Scan for the cell matching the given text and deliver its (X, Y) coordinate at center. 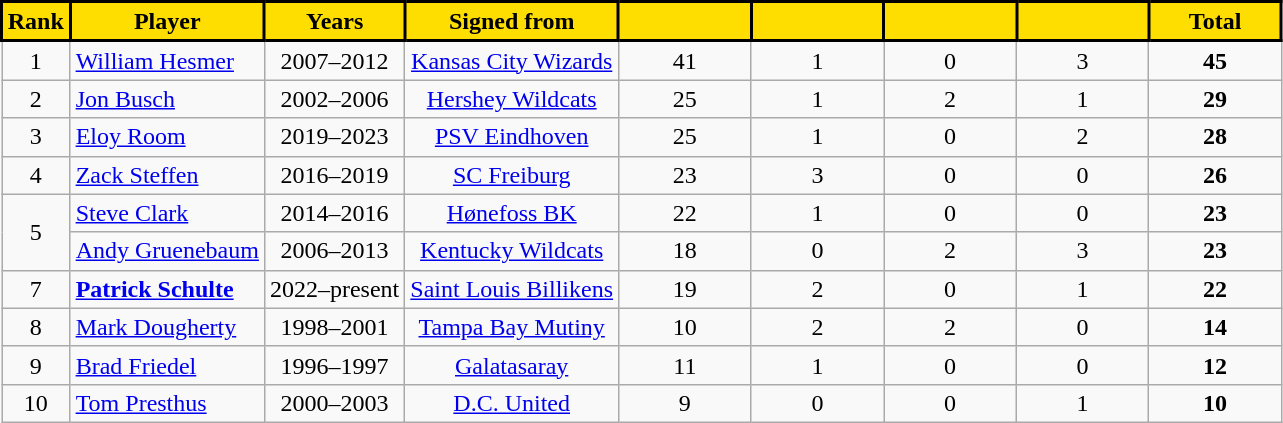
2016–2019 (334, 175)
2019–2023 (334, 137)
Kansas City Wizards (512, 60)
19 (686, 289)
4 (36, 175)
Jon Busch (167, 99)
1996–1997 (334, 365)
Saint Louis Billikens (512, 289)
12 (1216, 365)
45 (1216, 60)
Player (167, 22)
29 (1216, 99)
Tom Presthus (167, 403)
7 (36, 289)
Patrick Schulte (167, 289)
Hønefoss BK (512, 213)
Brad Friedel (167, 365)
Mark Dougherty (167, 327)
11 (686, 365)
D.C. United (512, 403)
26 (1216, 175)
2006–2013 (334, 251)
14 (1216, 327)
Zack Steffen (167, 175)
William Hesmer (167, 60)
PSV Eindhoven (512, 137)
41 (686, 60)
2007–2012 (334, 60)
Years (334, 22)
8 (36, 327)
Hershey Wildcats (512, 99)
Signed from (512, 22)
Kentucky Wildcats (512, 251)
SC Freiburg (512, 175)
2014–2016 (334, 213)
Andy Gruenebaum (167, 251)
Galatasaray (512, 365)
Rank (36, 22)
1998–2001 (334, 327)
18 (686, 251)
28 (1216, 137)
Tampa Bay Mutiny (512, 327)
5 (36, 232)
2000–2003 (334, 403)
2002–2006 (334, 99)
2022–present (334, 289)
Steve Clark (167, 213)
Eloy Room (167, 137)
Total (1216, 22)
